For the text-containing cell, return its midpoint in (x, y) coordinate format. 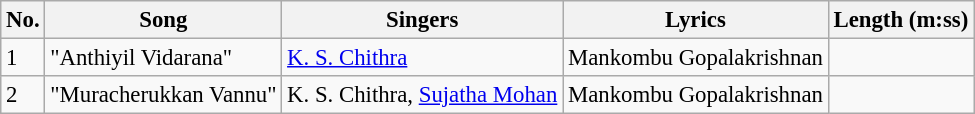
Length (m:ss) (900, 20)
Singers (422, 20)
No. (23, 20)
K. S. Chithra, Sujatha Mohan (422, 95)
Lyrics (696, 20)
"Muracherukkan Vannu" (164, 95)
1 (23, 58)
Song (164, 20)
2 (23, 95)
"Anthiyil Vidarana" (164, 58)
K. S. Chithra (422, 58)
